Determine the (X, Y) coordinate at the center of the cell enclosing the given text.  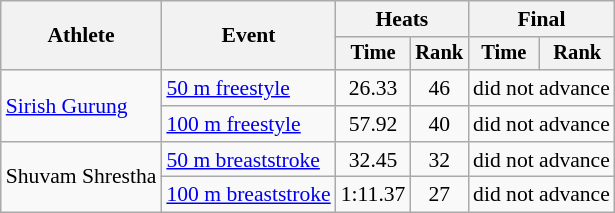
Heats (402, 19)
Shuvam Shrestha (82, 178)
50 m freestyle (248, 88)
27 (439, 195)
26.33 (374, 88)
Athlete (82, 36)
100 m breaststroke (248, 195)
57.92 (374, 124)
40 (439, 124)
Event (248, 36)
100 m freestyle (248, 124)
32.45 (374, 160)
32 (439, 160)
Sirish Gurung (82, 106)
50 m breaststroke (248, 160)
1:11.37 (374, 195)
Final (542, 19)
46 (439, 88)
